Return the (x, y) coordinate for the center point of the cell that contains the specified text.  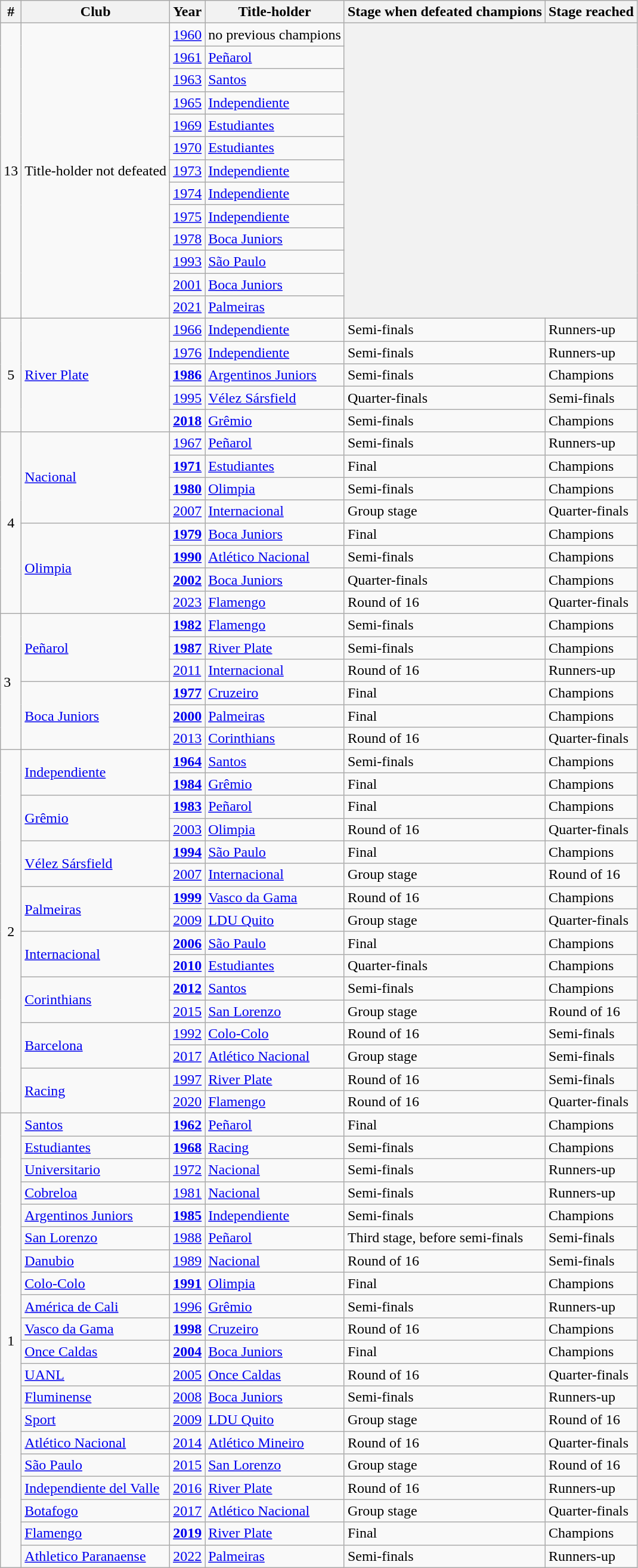
5 (11, 375)
Barcelona (95, 1045)
Independiente del Valle (95, 1488)
3 (11, 681)
2012 (187, 988)
1994 (187, 852)
2022 (187, 1556)
1971 (187, 466)
2008 (187, 1397)
1967 (187, 443)
Year (187, 12)
América de Cali (95, 1306)
1980 (187, 489)
1961 (187, 57)
1979 (187, 534)
2002 (187, 579)
Sport (95, 1420)
# (11, 12)
2005 (187, 1374)
1997 (187, 1079)
1962 (187, 1125)
UANL (95, 1374)
1981 (187, 1193)
Fluminense (95, 1397)
Stage when defeated champions (445, 12)
Cobreloa (95, 1193)
1975 (187, 216)
1977 (187, 693)
1996 (187, 1306)
2010 (187, 965)
Third stage, before semi-finals (445, 1238)
1964 (187, 761)
1970 (187, 148)
1986 (187, 375)
1974 (187, 193)
1985 (187, 1215)
Universitario (95, 1170)
1991 (187, 1283)
2018 (187, 421)
Stage reached (591, 12)
1993 (187, 261)
2004 (187, 1351)
1982 (187, 625)
1963 (187, 80)
2014 (187, 1443)
2021 (187, 307)
2 (11, 932)
1989 (187, 1261)
1960 (187, 35)
1969 (187, 125)
Athletico Paranaense (95, 1556)
Danubio (95, 1261)
1 (11, 1340)
1968 (187, 1147)
Botafogo (95, 1511)
1999 (187, 897)
1995 (187, 398)
1978 (187, 239)
1976 (187, 353)
Club (95, 12)
2013 (187, 739)
2001 (187, 285)
2020 (187, 1102)
Title-holder not defeated (95, 171)
1966 (187, 330)
2019 (187, 1533)
Atlético Mineiro (275, 1443)
13 (11, 171)
1998 (187, 1329)
1990 (187, 557)
2000 (187, 716)
1983 (187, 807)
1992 (187, 1034)
2006 (187, 943)
Title-holder (275, 12)
1987 (187, 647)
no previous champions (275, 35)
1973 (187, 171)
2003 (187, 829)
2023 (187, 602)
1984 (187, 784)
1972 (187, 1170)
4 (11, 523)
1988 (187, 1238)
2011 (187, 671)
2016 (187, 1488)
1965 (187, 103)
